Pinpoint the cell where the given text exists, returning its [X, Y] midpoint coordinate. 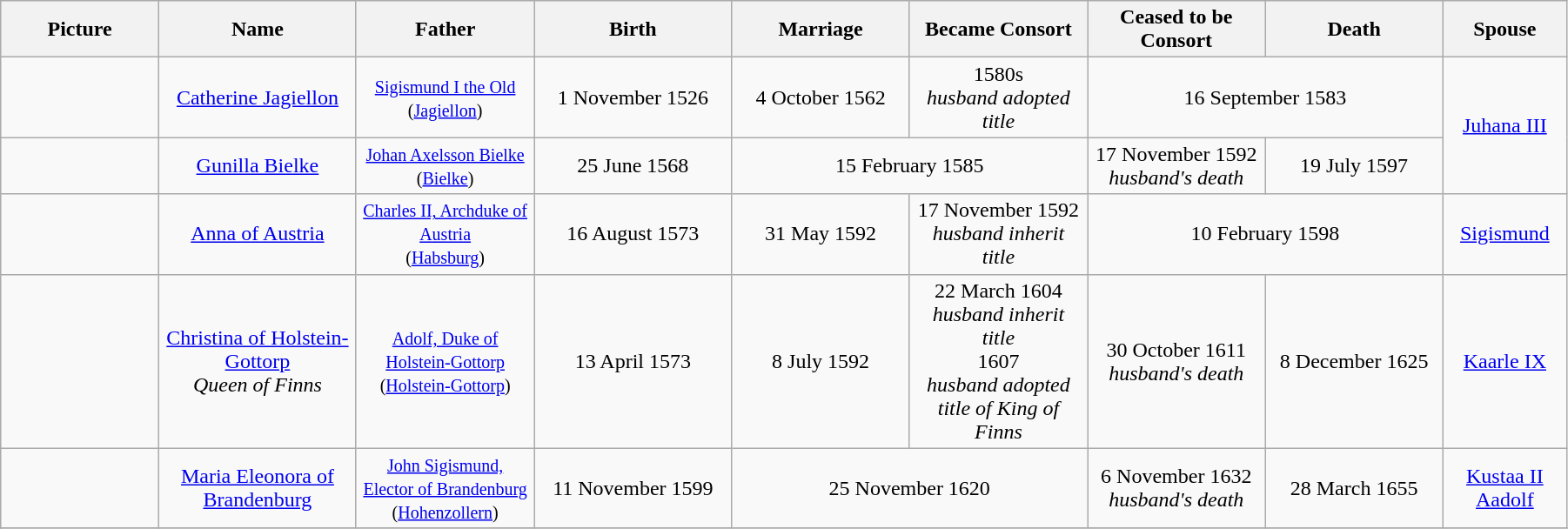
Birth [633, 30]
Spouse [1504, 30]
6 November 1632husband's death [1176, 488]
Adolf, Duke of Holstein-Gottorp(Holstein-Gottorp) [445, 361]
16 September 1583 [1265, 97]
Johan Axelsson Bielke(Bielke) [445, 165]
Father [445, 30]
Maria Eleonora of Brandenburg [258, 488]
1 November 1526 [633, 97]
22 March 1604husband inherit title1607husband adopted title of King of Finns [998, 361]
8 July 1592 [821, 361]
Kustaa II Aadolf [1504, 488]
28 March 1655 [1354, 488]
Marriage [821, 30]
17 November 1592husband inherit title [998, 234]
Charles II, Archduke of Austria(Habsburg) [445, 234]
Picture [80, 30]
31 May 1592 [821, 234]
13 April 1573 [633, 361]
Juhana III [1504, 125]
25 November 1620 [910, 488]
Sigismund I the Old(Jagiellon) [445, 97]
15 February 1585 [910, 165]
16 August 1573 [633, 234]
Name [258, 30]
Sigismund [1504, 234]
Became Consort [998, 30]
30 October 1611husband's death [1176, 361]
Death [1354, 30]
Kaarle IX [1504, 361]
4 October 1562 [821, 97]
1580shusband adopted title [998, 97]
17 November 1592husband's death [1176, 165]
11 November 1599 [633, 488]
Christina of Holstein-GottorpQueen of Finns [258, 361]
Anna of Austria [258, 234]
Ceased to be Consort [1176, 30]
8 December 1625 [1354, 361]
Gunilla Bielke [258, 165]
Catherine Jagiellon [258, 97]
19 July 1597 [1354, 165]
25 June 1568 [633, 165]
John Sigismund, Elector of Brandenburg(Hohenzollern) [445, 488]
10 February 1598 [1265, 234]
